For the text-containing cell, return its midpoint in [x, y] coordinate format. 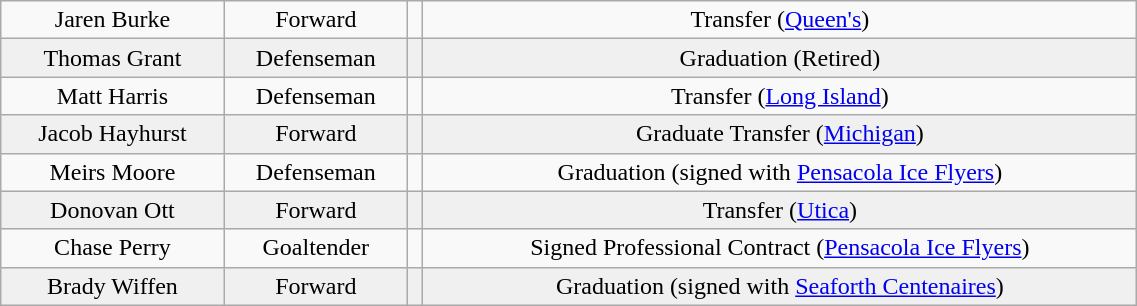
Graduation (Retired) [780, 58]
Matt Harris [112, 96]
Brady Wiffen [112, 286]
Jacob Hayhurst [112, 134]
Graduation (signed with Pensacola Ice Flyers) [780, 172]
Graduate Transfer (Michigan) [780, 134]
Meirs Moore [112, 172]
Signed Professional Contract (Pensacola Ice Flyers) [780, 248]
Donovan Ott [112, 210]
Transfer (Queen's) [780, 20]
Graduation (signed with Seaforth Centenaires) [780, 286]
Chase Perry [112, 248]
Transfer (Long Island) [780, 96]
Jaren Burke [112, 20]
Transfer (Utica) [780, 210]
Goaltender [316, 248]
Thomas Grant [112, 58]
